Scan for the cell matching the given text and deliver its (x, y) coordinate at center. 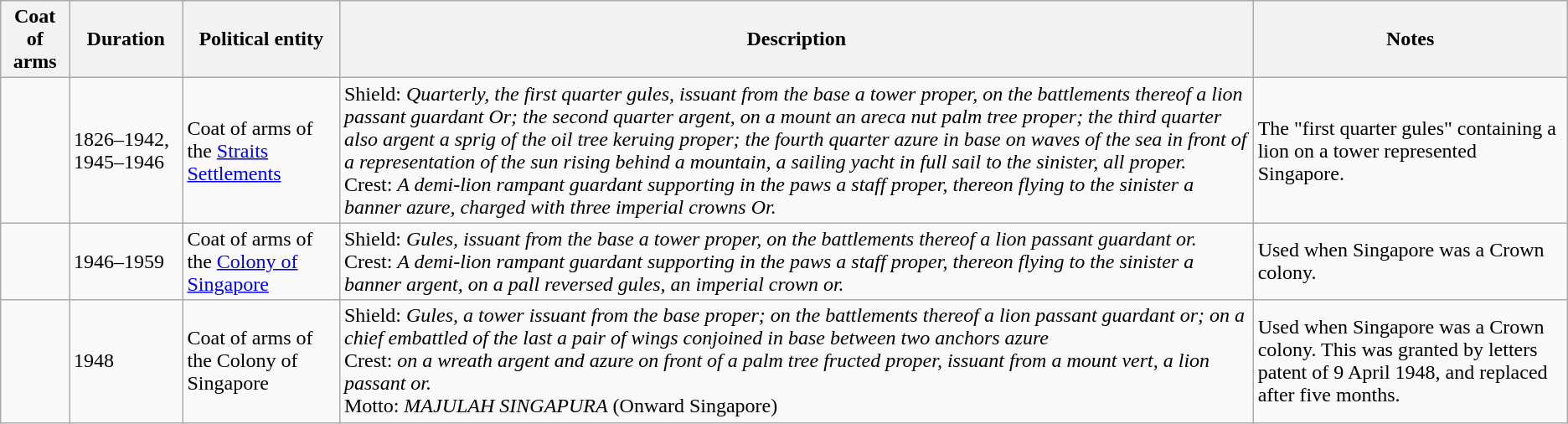
Political entity (261, 39)
Coat of arms of the Straits Settlements (261, 151)
Notes (1411, 39)
Description (796, 39)
The "first quarter gules" containing a lion on a tower represented Singapore. (1411, 151)
1948 (126, 361)
Duration (126, 39)
1946–1959 (126, 261)
1826–1942, 1945–1946 (126, 151)
Used when Singapore was a Crown colony. This was granted by letters patent of 9 April 1948, and replaced after five months. (1411, 361)
Coat of arms (35, 39)
Used when Singapore was a Crown colony. (1411, 261)
